Search for the cell housing the specified text and yield its [x, y] center coordinate. 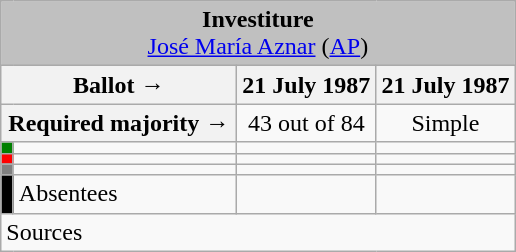
43 out of 84 [306, 123]
InvestitureJosé María Aznar (AP) [258, 34]
Simple [446, 123]
Sources [258, 232]
Ballot → [119, 85]
Absentees [125, 194]
Required majority → [119, 123]
